Scan for the cell matching the given text and deliver its [x, y] coordinate at center. 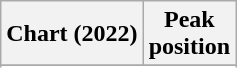
Peakposition [189, 34]
Chart (2022) [72, 34]
